Scan for the cell matching the given text and deliver its [X, Y] coordinate at center. 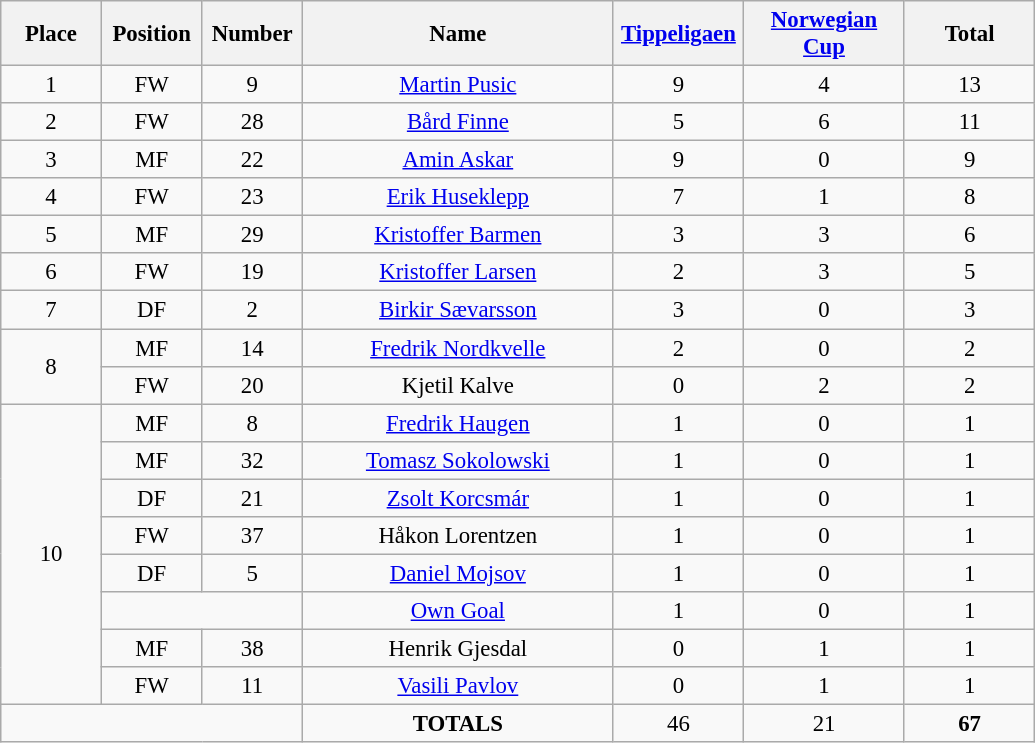
28 [252, 122]
Norwegian Cup [824, 34]
13 [970, 85]
Henrik Gjesdal [458, 648]
Zsolt Korcsmár [458, 498]
67 [970, 724]
Erik Huseklepp [458, 197]
TOTALS [458, 724]
10 [52, 554]
22 [252, 160]
38 [252, 648]
Birkir Sævarsson [458, 310]
14 [252, 348]
Place [52, 34]
46 [678, 724]
29 [252, 235]
Name [458, 34]
Daniel Mojsov [458, 573]
Tippeligaen [678, 34]
Kristoffer Larsen [458, 273]
Håkon Lorentzen [458, 536]
Own Goal [458, 611]
Position [152, 34]
Kristoffer Barmen [458, 235]
32 [252, 460]
20 [252, 385]
37 [252, 536]
Bård Finne [458, 122]
Amin Askar [458, 160]
Number [252, 34]
Vasili Pavlov [458, 686]
Tomasz Sokolowski [458, 460]
Total [970, 34]
23 [252, 197]
19 [252, 273]
Fredrik Haugen [458, 423]
Martin Pusic [458, 85]
Fredrik Nordkvelle [458, 348]
Kjetil Kalve [458, 385]
